Output the (X, Y) coordinate of the center of the cell containing the given text.  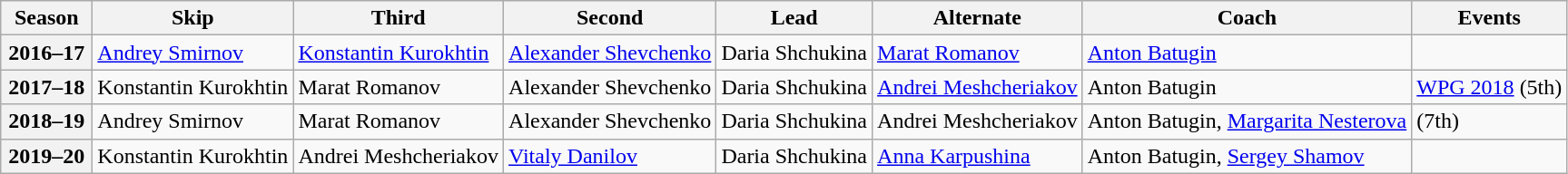
2018–19 (47, 121)
Alternate (978, 18)
WPG 2018 (5th) (1489, 87)
Events (1489, 18)
Third (399, 18)
2017–18 (47, 87)
2016–17 (47, 53)
Anton Batugin, Sergey Shamov (1247, 156)
Anton Batugin, Margarita Nesterova (1247, 121)
Lead (794, 18)
Vitaly Danilov (610, 156)
(7th) (1489, 121)
Season (47, 18)
Skip (192, 18)
Coach (1247, 18)
Anna Karpushina (978, 156)
Second (610, 18)
2019–20 (47, 156)
